From the cell containing the given text, extract its center point as (X, Y) coordinate. 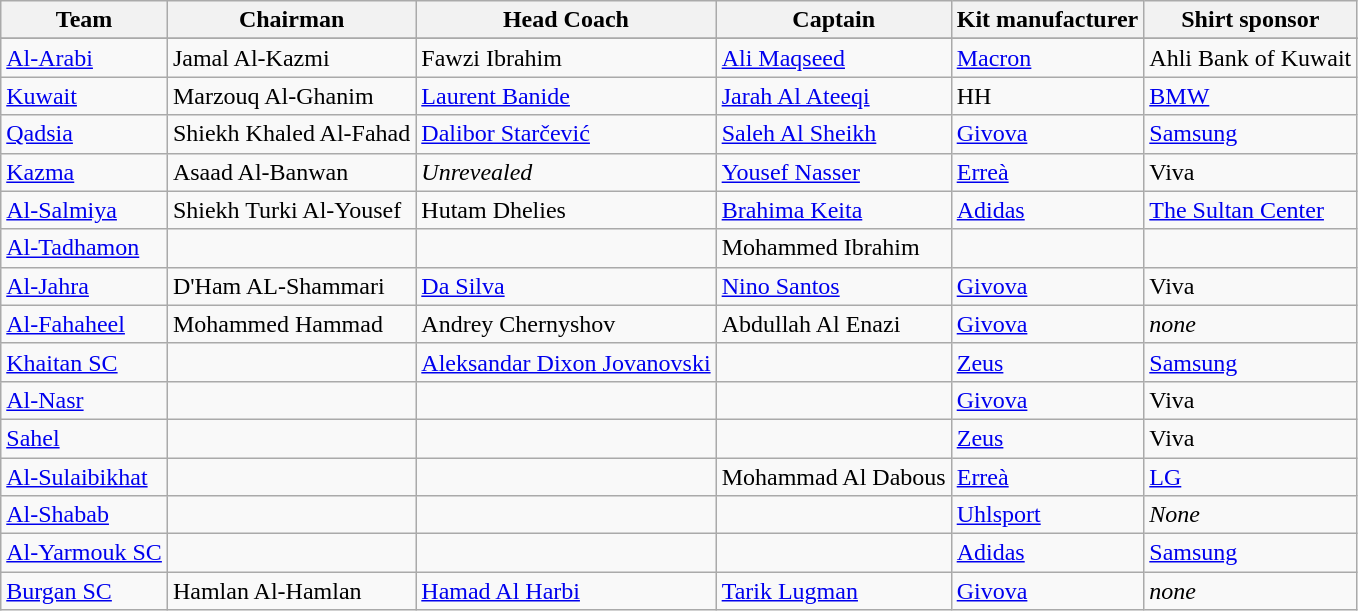
Captain (834, 20)
Burgan SC (84, 591)
Yousef Nasser (834, 172)
Head Coach (566, 20)
HH (1048, 96)
Laurent Banide (566, 96)
Fawzi Ibrahim (566, 58)
Qadsia (84, 134)
Sahel (84, 438)
Jamal Al-Kazmi (291, 58)
Al-Sulaibikhat (84, 477)
Uhlsport (1048, 515)
Shirt sponsor (1250, 20)
Mohammad Al Dabous (834, 477)
Dalibor Starčević (566, 134)
Jarah Al Ateeqi (834, 96)
None (1250, 515)
Saleh Al Sheikh (834, 134)
Unrevealed (566, 172)
D'Ham AL-Shammari (291, 286)
Al-Tadhamon (84, 248)
Hamad Al Harbi (566, 591)
Al-Arabi (84, 58)
BMW (1250, 96)
Al-Fahaheel (84, 324)
Aleksandar Dixon Jovanovski (566, 362)
Kit manufacturer (1048, 20)
LG (1250, 477)
Kazma (84, 172)
Ali Maqseed (834, 58)
Mohammed Ibrahim (834, 248)
Hutam Dhelies (566, 210)
Andrey Chernyshov (566, 324)
Abdullah Al Enazi (834, 324)
Al-Nasr (84, 400)
Ahli Bank of Kuwait (1250, 58)
Al-Jahra (84, 286)
Da Silva (566, 286)
Asaad Al-Banwan (291, 172)
Shiekh Khaled Al-Fahad (291, 134)
Mohammed Hammad (291, 324)
Macron (1048, 58)
Kuwait (84, 96)
The Sultan Center (1250, 210)
Shiekh Turki Al-Yousef (291, 210)
Al-Salmiya (84, 210)
Chairman (291, 20)
Khaitan SC (84, 362)
Team (84, 20)
Hamlan Al-Hamlan (291, 591)
Tarik Lugman (834, 591)
Al-Yarmouk SC (84, 553)
Brahima Keita (834, 210)
Al-Shabab (84, 515)
Nino Santos (834, 286)
Marzouq Al-Ghanim (291, 96)
